Output the [x, y] coordinate of the center of the cell containing the given text.  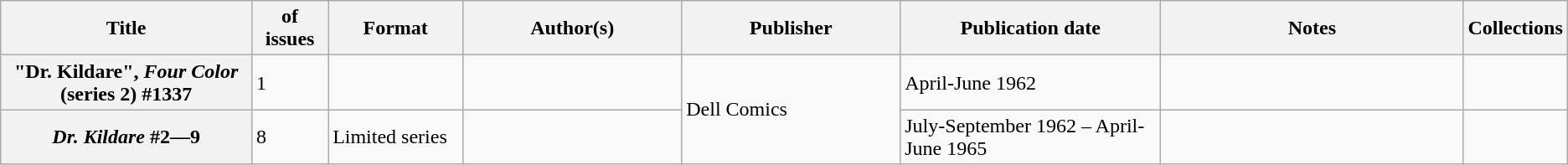
April-June 1962 [1030, 82]
Collections [1515, 28]
1 [290, 82]
Notes [1312, 28]
8 [290, 137]
July-September 1962 – April-June 1965 [1030, 137]
Author(s) [573, 28]
Publication date [1030, 28]
of issues [290, 28]
Dell Comics [791, 110]
Limited series [395, 137]
Format [395, 28]
Title [126, 28]
Publisher [791, 28]
"Dr. Kildare", Four Color (series 2) #1337 [126, 82]
Dr. Kildare #2—9 [126, 137]
